For the text-containing cell, return its midpoint in [X, Y] coordinate format. 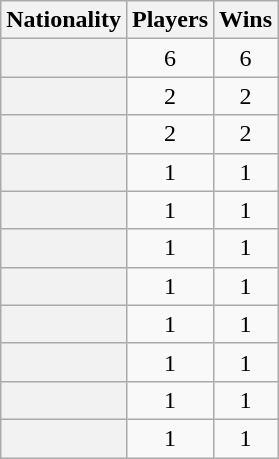
Players [170, 20]
Wins [246, 20]
Nationality [64, 20]
